Locate the cell with the specified text and output its (X, Y) center coordinate. 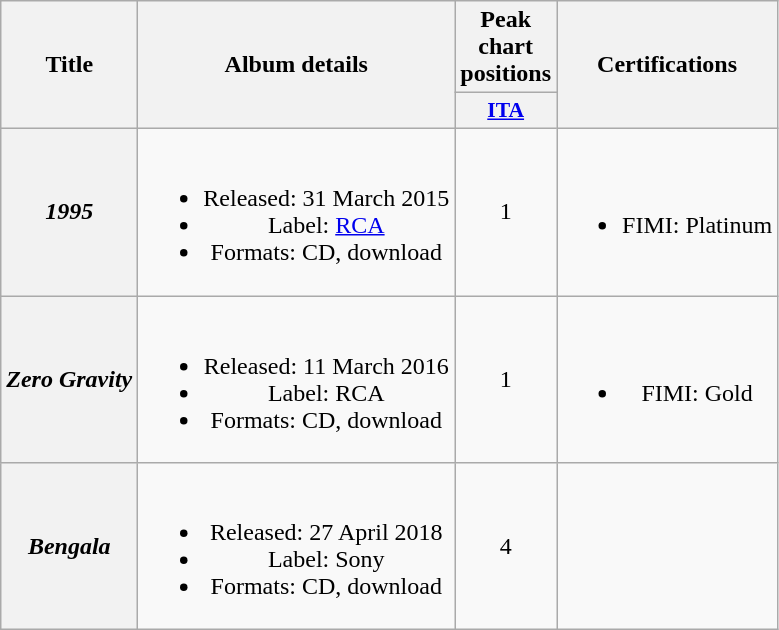
Certifications (668, 65)
4 (506, 546)
Title (70, 65)
Album details (296, 65)
Peak chart positions (506, 47)
Released: 31 March 2015Label: RCAFormats: CD, download (296, 212)
Zero Gravity (70, 380)
Released: 11 March 2016Label: RCAFormats: CD, download (296, 380)
ITA (506, 111)
Bengala (70, 546)
FIMI: Gold (668, 380)
Released: 27 April 2018Label: SonyFormats: CD, download (296, 546)
FIMI: Platinum (668, 212)
1995 (70, 212)
